Detect which cell encompasses the target text, then output its (X, Y) center coordinate. 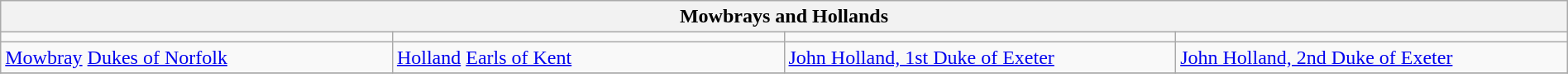
John Holland, 1st Duke of Exeter (980, 57)
Mowbrays and Hollands (784, 17)
Mowbray Dukes of Norfolk (197, 57)
Holland Earls of Kent (588, 57)
John Holland, 2nd Duke of Exeter (1372, 57)
